Locate the cell with the specified text and output its (x, y) center coordinate. 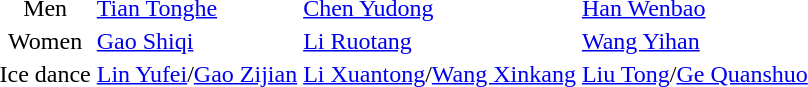
Li Ruotang (440, 41)
Gao Shiqi (196, 41)
